Determine the [X, Y] coordinate at the center of the cell enclosing the given text.  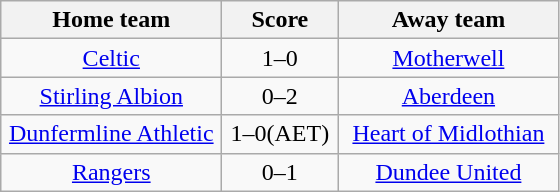
Home team [112, 20]
Aberdeen [448, 96]
Celtic [112, 58]
Rangers [112, 172]
1–0(AET) [280, 134]
Away team [448, 20]
Dunfermline Athletic [112, 134]
Stirling Albion [112, 96]
1–0 [280, 58]
Dundee United [448, 172]
0–1 [280, 172]
Heart of Midlothian [448, 134]
Score [280, 20]
0–2 [280, 96]
Motherwell [448, 58]
